Locate the cell with the specified text and output its [X, Y] center coordinate. 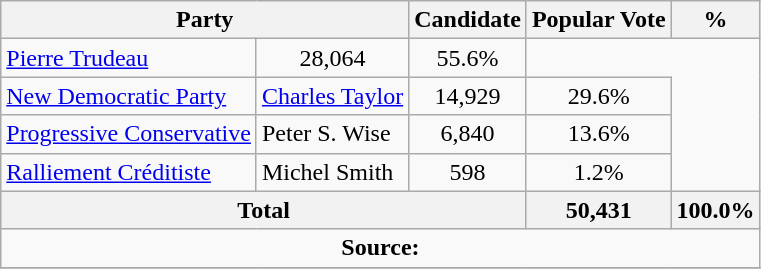
13.6% [598, 134]
Source: [380, 248]
Pierre Trudeau [129, 58]
Peter S. Wise [332, 134]
Total [264, 210]
55.6% [468, 58]
Michel Smith [332, 172]
50,431 [598, 210]
Candidate [468, 20]
Charles Taylor [332, 96]
Popular Vote [598, 20]
100.0% [716, 210]
Ralliement Créditiste [129, 172]
6,840 [468, 134]
Progressive Conservative [129, 134]
14,929 [468, 96]
28,064 [332, 58]
29.6% [598, 96]
New Democratic Party [129, 96]
1.2% [598, 172]
% [716, 20]
598 [468, 172]
Party [205, 20]
